Provide the (x, y) coordinate of the cell's center where the given text is located.  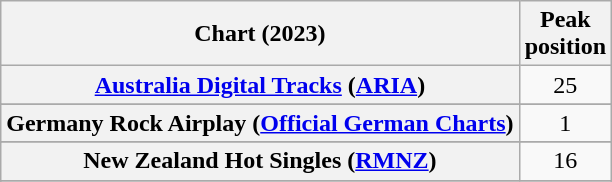
Australia Digital Tracks (ARIA) (260, 85)
Germany Rock Airplay (Official German Charts) (260, 123)
New Zealand Hot Singles (RMNZ) (260, 161)
Peakposition (565, 34)
16 (565, 161)
1 (565, 123)
25 (565, 85)
Chart (2023) (260, 34)
